Identify which cell holds the provided text, then report its [X, Y] central coordinate. 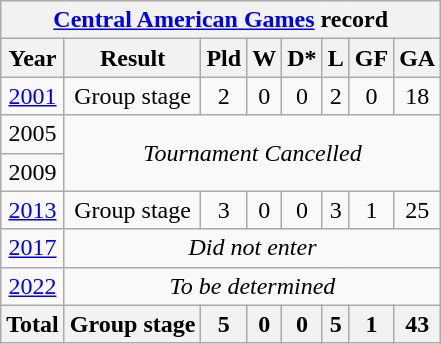
Result [132, 58]
25 [418, 210]
2013 [33, 210]
D* [302, 58]
43 [418, 324]
2001 [33, 96]
L [336, 58]
2017 [33, 248]
Year [33, 58]
Pld [224, 58]
Total [33, 324]
18 [418, 96]
Tournament Cancelled [252, 153]
2005 [33, 134]
To be determined [252, 286]
GA [418, 58]
2022 [33, 286]
Did not enter [252, 248]
W [264, 58]
2009 [33, 172]
Central American Games record [221, 20]
GF [371, 58]
